Provide the (X, Y) coordinate of the cell's center where the given text is located.  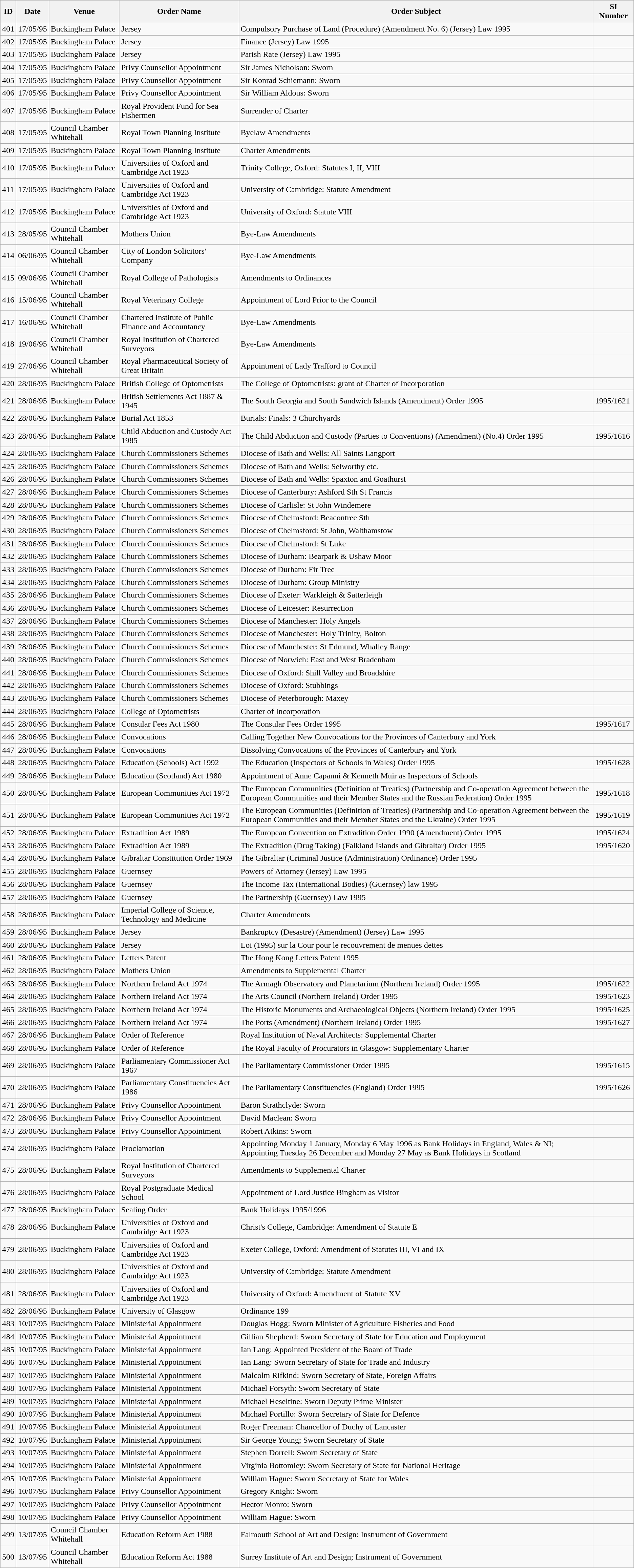
418 (8, 344)
William Hague: Sworn Secretary of State for Wales (416, 1479)
1995/1618 (614, 793)
438 (8, 634)
The Armagh Observatory and Planetarium (Northern Ireland) Order 1995 (416, 984)
Diocese of Manchester: St Edmund, Whalley Range (416, 647)
28/05/95 (33, 234)
Appointment of Anne Capanni & Kenneth Muir as Inspectors of Schools (416, 776)
Parish Rate (Jersey) Law 1995 (416, 55)
443 (8, 698)
454 (8, 858)
Proclamation (179, 1148)
Compulsory Purchase of Land (Procedure) (Amendment No. 6) (Jersey) Law 1995 (416, 29)
497 (8, 1504)
479 (8, 1249)
Gillian Shepherd: Sworn Secretary of State for Education and Employment (416, 1337)
Michael Forsyth: Sworn Secretary of State (416, 1388)
407 (8, 110)
University of Glasgow (179, 1311)
Loi (1995) sur la Cour pour le recouvrement de menues dettes (416, 945)
Royal College of Pathologists (179, 278)
455 (8, 871)
The European Convention on Extradition Order 1990 (Amendment) Order 1995 (416, 833)
Gibraltar Constitution Order 1969 (179, 858)
406 (8, 93)
Order Name (179, 12)
Order Subject (416, 12)
1995/1620 (614, 845)
Ian Lang: Sworn Secretary of State for Trade and Industry (416, 1362)
424 (8, 453)
488 (8, 1388)
Sir James Nicholson: Sworn (416, 67)
450 (8, 793)
The Income Tax (International Bodies) (Guernsey) law 1995 (416, 884)
423 (8, 436)
1995/1626 (614, 1087)
The Royal Faculty of Procurators in Glasgow: Supplementary Charter (416, 1048)
452 (8, 833)
The Gibraltar (Criminal Justice (Administration) Ordinance) Order 1995 (416, 858)
421 (8, 401)
The Child Abduction and Custody (Parties to Conventions) (Amendment) (No.4) Order 1995 (416, 436)
405 (8, 80)
William Hague: Sworn (416, 1517)
British Settlements Act 1887 & 1945 (179, 401)
415 (8, 278)
453 (8, 845)
Christ's College, Cambridge: Amendment of Statute E (416, 1228)
414 (8, 256)
Parliamentary Constituencies Act 1986 (179, 1087)
431 (8, 544)
475 (8, 1170)
Date (33, 12)
462 (8, 971)
1995/1621 (614, 401)
Diocese of Norwich: East and West Bradenham (416, 660)
Sir Konrad Schiemann: Sworn (416, 80)
Education (Schools) Act 1992 (179, 763)
411 (8, 190)
The Consular Fees Order 1995 (416, 724)
436 (8, 608)
Education (Scotland) Act 1980 (179, 776)
439 (8, 647)
484 (8, 1337)
Royal Institution of Naval Architects: Supplemental Charter (416, 1035)
440 (8, 660)
416 (8, 300)
417 (8, 322)
Sir George Young; Sworn Secretary of State (416, 1440)
Parliamentary Commissioner Act 1967 (179, 1066)
Diocese of Chelmsford: St John, Walthamstow (416, 531)
451 (8, 815)
1995/1615 (614, 1066)
1995/1622 (614, 984)
27/06/95 (33, 366)
Calling Together New Convocations for the Provinces of Canterbury and York (416, 737)
432 (8, 557)
1995/1624 (614, 833)
466 (8, 1022)
City of London Solicitors' Company (179, 256)
482 (8, 1311)
Child Abduction and Custody Act 1985 (179, 436)
499 (8, 1534)
Exeter College, Oxford: Amendment of Statutes III, VI and IX (416, 1249)
Diocese of Manchester: Holy Angels (416, 621)
The Partnership (Guernsey) Law 1995 (416, 897)
Diocese of Chelmsford: St Luke (416, 544)
Michael Heseltine: Sworn Deputy Prime Minister (416, 1401)
486 (8, 1362)
Diocese of Bath and Wells: All Saints Langport (416, 453)
Gregory Knight: Sworn (416, 1491)
Burials: Finals: 3 Churchyards (416, 418)
485 (8, 1350)
Consular Fees Act 1980 (179, 724)
The Ports (Amendment) (Northern Ireland) Order 1995 (416, 1022)
19/06/95 (33, 344)
1995/1628 (614, 763)
425 (8, 466)
Charter of Incorporation (416, 711)
Diocese of Canterbury: Ashford Sth St Francis (416, 492)
468 (8, 1048)
1995/1619 (614, 815)
Diocese of Manchester: Holy Trinity, Bolton (416, 634)
459 (8, 932)
The Hong Kong Letters Patent 1995 (416, 958)
481 (8, 1293)
Diocese of Bath and Wells: Spaxton and Goathurst (416, 479)
472 (8, 1118)
Amendments to Ordinances (416, 278)
435 (8, 595)
470 (8, 1087)
Burial Act 1853 (179, 418)
469 (8, 1066)
444 (8, 711)
Robert Atkins: Sworn (416, 1131)
434 (8, 582)
419 (8, 366)
College of Optometrists (179, 711)
Diocese of Durham: Bearpark & Ushaw Moor (416, 557)
Finance (Jersey) Law 1995 (416, 42)
491 (8, 1427)
413 (8, 234)
428 (8, 505)
446 (8, 737)
402 (8, 42)
Powers of Attorney (Jersey) Law 1995 (416, 871)
Diocese of Peterborough: Maxey (416, 698)
487 (8, 1375)
489 (8, 1401)
Royal Veterinary College (179, 300)
Roger Freeman: Chancellor of Duchy of Lancaster (416, 1427)
480 (8, 1272)
492 (8, 1440)
Virginia Bottomley: Sworn Secretary of State for National Heritage (416, 1466)
Imperial College of Science, Technology and Medicine (179, 915)
Diocese of Oxford: Stubbings (416, 685)
401 (8, 29)
Appointment of Lord Prior to the Council (416, 300)
Malcolm Rifkind: Sworn Secretary of State, Foreign Affairs (416, 1375)
456 (8, 884)
The Extradition (Drug Taking) (Falkland Islands and Gibraltar) Order 1995 (416, 845)
465 (8, 1009)
471 (8, 1105)
478 (8, 1228)
Venue (84, 12)
Douglas Hogg: Sworn Minister of Agriculture Fisheries and Food (416, 1324)
1995/1616 (614, 436)
Stephen Dorrell: Sworn Secretary of State (416, 1453)
The Education (Inspectors of Schools in Wales) Order 1995 (416, 763)
483 (8, 1324)
The Historic Monuments and Archaeological Objects (Northern Ireland) Order 1995 (416, 1009)
The Parliamentary Commissioner Order 1995 (416, 1066)
The College of Optometrists: grant of Charter of Incorporation (416, 383)
Diocese of Oxford: Shill Valley and Broadshire (416, 672)
494 (8, 1466)
427 (8, 492)
426 (8, 479)
Trinity College, Oxford: Statutes I, II, VIII (416, 167)
490 (8, 1414)
461 (8, 958)
422 (8, 418)
Diocese of Leicester: Resurrection (416, 608)
1995/1625 (614, 1009)
403 (8, 55)
The Parliamentary Constituencies (England) Order 1995 (416, 1087)
Baron Strathclyde: Sworn (416, 1105)
David Maclean: Sworn (416, 1118)
Falmouth School of Art and Design: Instrument of Government (416, 1534)
The Arts Council (Northern Ireland) Order 1995 (416, 997)
Diocese of Exeter: Warkleigh & Satterleigh (416, 595)
476 (8, 1192)
477 (8, 1210)
1995/1623 (614, 997)
Hector Monro: Sworn (416, 1504)
09/06/95 (33, 278)
Royal Pharmaceutical Society of Great Britain (179, 366)
Letters Patent (179, 958)
473 (8, 1131)
500 (8, 1557)
Michael Portillo: Sworn Secretary of State for Defence (416, 1414)
University of Oxford: Amendment of Statute XV (416, 1293)
Ian Lang: Appointed President of the Board of Trade (416, 1350)
Surrey Institute of Art and Design; Instrument of Government (416, 1557)
409 (8, 150)
Sealing Order (179, 1210)
1995/1627 (614, 1022)
408 (8, 133)
474 (8, 1148)
Diocese of Carlisle: St John Windemere (416, 505)
Dissolving Convocations of the Provinces of Canterbury and York (416, 750)
498 (8, 1517)
441 (8, 672)
University of Oxford: Statute VIII (416, 211)
429 (8, 518)
Sir William Aldous: Sworn (416, 93)
Diocese of Chelmsford: Beacontree Sth (416, 518)
448 (8, 763)
Surrender of Charter (416, 110)
Diocese of Bath and Wells: Selworthy etc. (416, 466)
467 (8, 1035)
Byelaw Amendments (416, 133)
464 (8, 997)
SI Number (614, 12)
412 (8, 211)
445 (8, 724)
463 (8, 984)
Chartered Institute of Public Finance and Accountancy (179, 322)
495 (8, 1479)
The South Georgia and South Sandwich Islands (Amendment) Order 1995 (416, 401)
449 (8, 776)
410 (8, 167)
06/06/95 (33, 256)
Appointment of Lady Trafford to Council (416, 366)
15/06/95 (33, 300)
British College of Optometrists (179, 383)
460 (8, 945)
Bank Holidays 1995/1996 (416, 1210)
ID (8, 12)
Appointment of Lord Justice Bingham as Visitor (416, 1192)
493 (8, 1453)
457 (8, 897)
433 (8, 569)
Diocese of Durham: Group Ministry (416, 582)
430 (8, 531)
Ordinance 199 (416, 1311)
Diocese of Durham: Fir Tree (416, 569)
420 (8, 383)
442 (8, 685)
1995/1617 (614, 724)
437 (8, 621)
Royal Provident Fund for Sea Fishermen (179, 110)
404 (8, 67)
458 (8, 915)
Royal Postgraduate Medical School (179, 1192)
16/06/95 (33, 322)
Bankruptcy (Desastre) (Amendment) (Jersey) Law 1995 (416, 932)
447 (8, 750)
496 (8, 1491)
